Find where the given text appears and provide that cell's center as [x, y] coordinate. 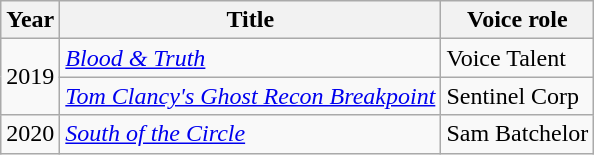
Sam Batchelor [518, 134]
Tom Clancy's Ghost Recon Breakpoint [250, 96]
Voice Talent [518, 58]
Blood & Truth [250, 58]
Sentinel Corp [518, 96]
Year [30, 20]
Voice role [518, 20]
2019 [30, 77]
South of the Circle [250, 134]
Title [250, 20]
2020 [30, 134]
